Return [x, y] of the center of cell containing provided text 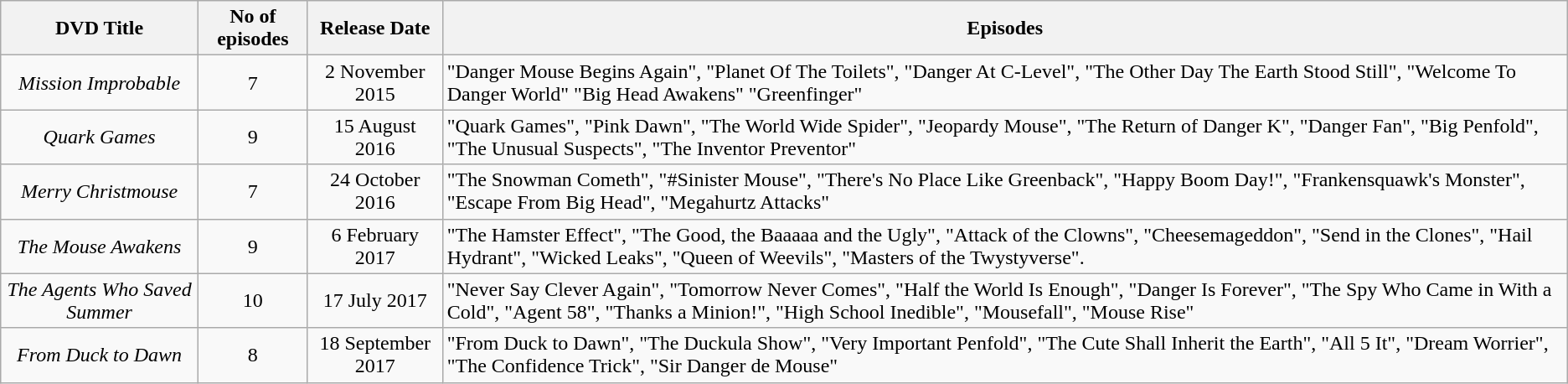
17 July 2017 [375, 300]
Mission Improbable [100, 82]
DVD Title [100, 29]
2 November 2015 [375, 82]
The Agents Who Saved Summer [100, 300]
No of episodes [253, 29]
6 February 2017 [375, 246]
8 [253, 355]
Release Date [375, 29]
From Duck to Dawn [100, 355]
Quark Games [100, 138]
24 October 2016 [375, 191]
10 [253, 300]
Merry Christmouse [100, 191]
15 August 2016 [375, 138]
Episodes [1005, 29]
18 September 2017 [375, 355]
The Mouse Awakens [100, 246]
